Determine the (x, y) coordinate at the center of the cell enclosing the given text.  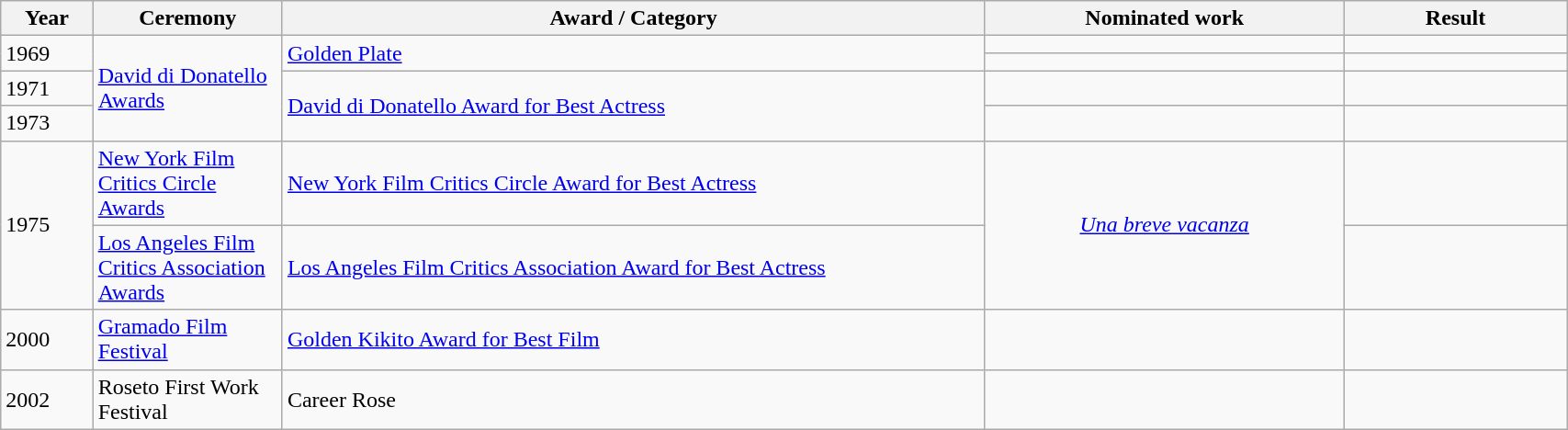
1973 (47, 123)
Nominated work (1165, 18)
Una breve vacanza (1165, 225)
New York Film Critics Circle Awards (187, 183)
2000 (47, 340)
New York Film Critics Circle Award for Best Actress (634, 183)
Los Angeles Film Critics Association Awards (187, 267)
1971 (47, 88)
Ceremony (187, 18)
1975 (47, 225)
Result (1455, 18)
Award / Category (634, 18)
Career Rose (634, 399)
Year (47, 18)
Gramado Film Festival (187, 340)
Los Angeles Film Critics Association Award for Best Actress (634, 267)
2002 (47, 399)
Golden Kikito Award for Best Film (634, 340)
Golden Plate (634, 53)
David di Donatello Award for Best Actress (634, 106)
David di Donatello Awards (187, 88)
1969 (47, 53)
Roseto First Work Festival (187, 399)
